Detect which cell encompasses the target text, then output its [x, y] center coordinate. 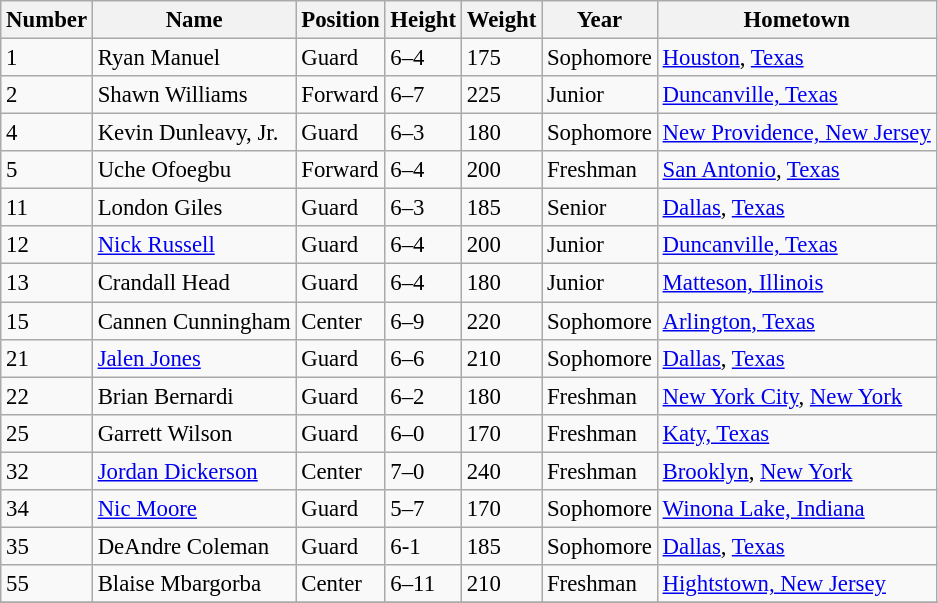
San Antonio, Texas [796, 170]
4 [47, 133]
Jordan Dickerson [194, 471]
Kevin Dunleavy, Jr. [194, 133]
Number [47, 20]
Shawn Williams [194, 95]
Nic Moore [194, 509]
55 [47, 584]
Crandall Head [194, 283]
Katy, Texas [796, 433]
Weight [501, 20]
220 [501, 321]
Winona Lake, Indiana [796, 509]
34 [47, 509]
Position [340, 20]
Name [194, 20]
Uche Ofoegbu [194, 170]
Brian Bernardi [194, 396]
6–7 [423, 95]
Nick Russell [194, 245]
Height [423, 20]
Garrett Wilson [194, 433]
Blaise Mbargorba [194, 584]
21 [47, 358]
225 [501, 95]
DeAndre Coleman [194, 546]
15 [47, 321]
Hightstown, New Jersey [796, 584]
New York City, New York [796, 396]
240 [501, 471]
5–7 [423, 509]
7–0 [423, 471]
6–2 [423, 396]
London Giles [194, 208]
12 [47, 245]
Cannen Cunningham [194, 321]
32 [47, 471]
6-1 [423, 546]
Hometown [796, 20]
6–6 [423, 358]
11 [47, 208]
175 [501, 58]
Ryan Manuel [194, 58]
13 [47, 283]
2 [47, 95]
6–11 [423, 584]
6–0 [423, 433]
Year [600, 20]
Houston, Texas [796, 58]
Matteson, Illinois [796, 283]
25 [47, 433]
5 [47, 170]
1 [47, 58]
Senior [600, 208]
New Providence, New Jersey [796, 133]
35 [47, 546]
22 [47, 396]
6–9 [423, 321]
Brooklyn, New York [796, 471]
Jalen Jones [194, 358]
Arlington, Texas [796, 321]
